For the text-containing cell, return its midpoint in [x, y] coordinate format. 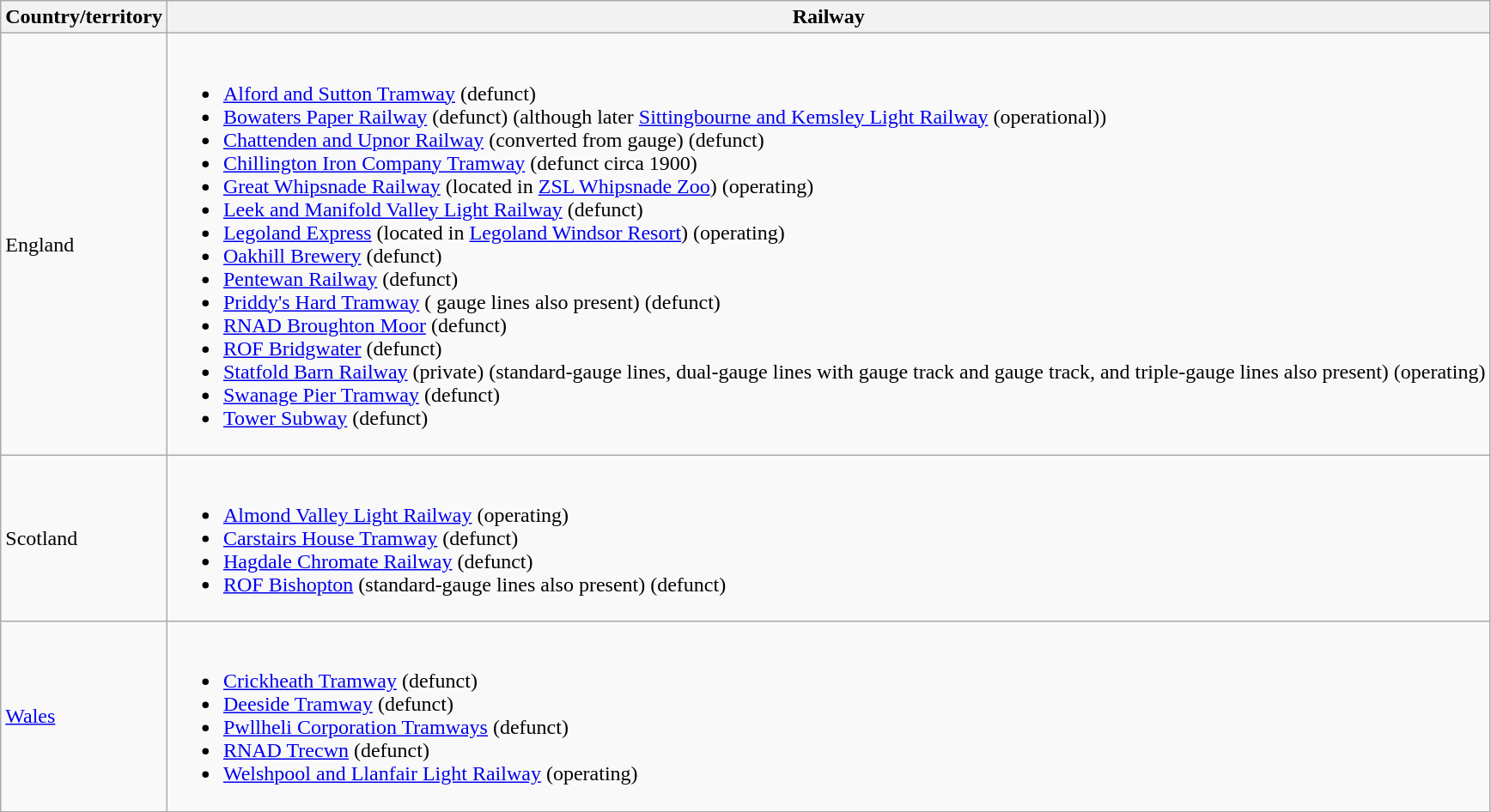
Scotland [84, 538]
Wales [84, 716]
England [84, 244]
Railway [828, 17]
Country/territory [84, 17]
